Detect which cell encompasses the target text, then output its (X, Y) center coordinate. 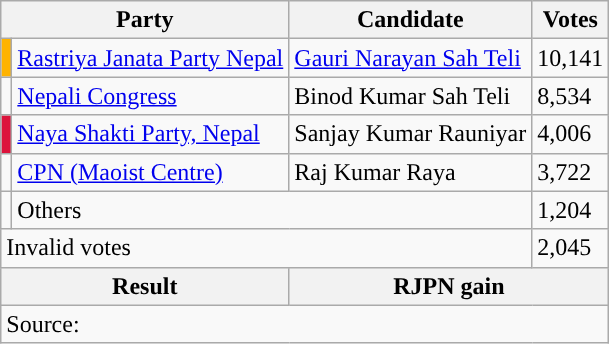
1,204 (570, 210)
Others (272, 210)
8,534 (570, 96)
CPN (Maoist Centre) (150, 172)
Gauri Narayan Sah Teli (410, 58)
Raj Kumar Raya (410, 172)
10,141 (570, 58)
Votes (570, 20)
Candidate (410, 20)
Binod Kumar Sah Teli (410, 96)
Rastriya Janata Party Nepal (150, 58)
RJPN gain (449, 286)
Source: (305, 324)
Naya Shakti Party, Nepal (150, 134)
Nepali Congress (150, 96)
Party (145, 20)
4,006 (570, 134)
Invalid votes (266, 248)
3,722 (570, 172)
Result (145, 286)
Sanjay Kumar Rauniyar (410, 134)
2,045 (570, 248)
